Find where the given text appears and provide that cell's center as [X, Y] coordinate. 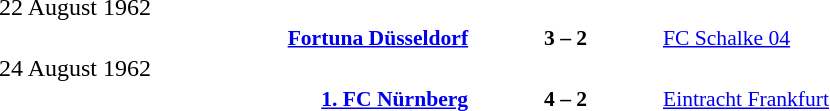
3 – 2 [566, 38]
